Identify which cell holds the provided text, then report its [X, Y] central coordinate. 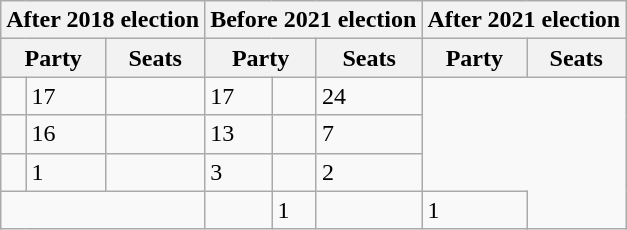
7 [368, 134]
Before 2021 election [314, 20]
2 [368, 172]
24 [368, 96]
16 [66, 134]
3 [238, 172]
13 [238, 134]
After 2018 election [103, 20]
After 2021 election [524, 20]
